Return (X, Y) of the center of cell containing provided text 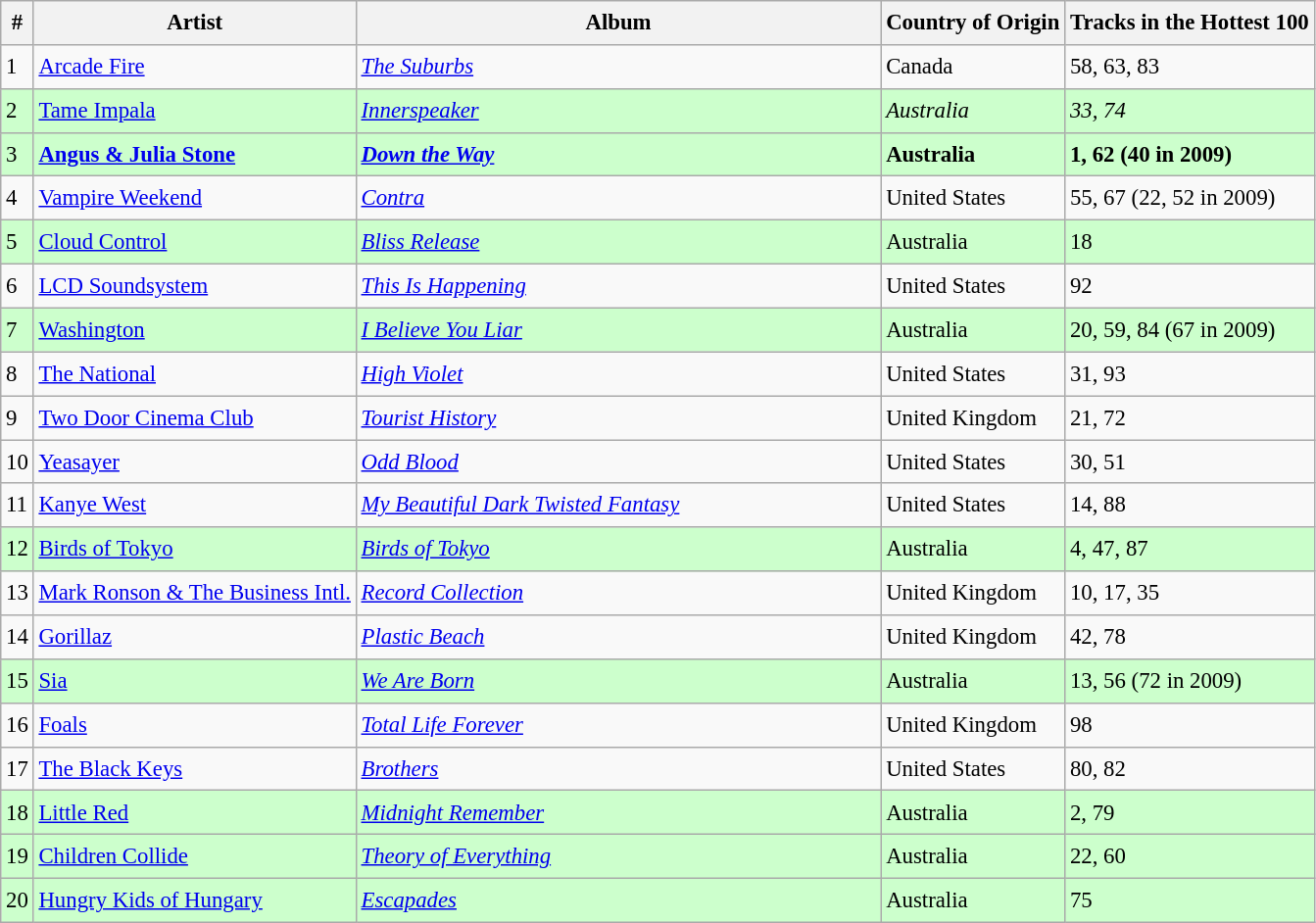
13 (18, 594)
3 (18, 155)
My Beautiful Dark Twisted Fantasy (618, 506)
We Are Born (618, 682)
Odd Blood (618, 462)
Escapades (618, 901)
20 (18, 901)
2, 79 (1190, 813)
Midnight Remember (618, 813)
Two Door Cinema Club (194, 417)
16 (18, 725)
Arcade Fire (194, 67)
Vampire Weekend (194, 198)
92 (1190, 286)
6 (18, 286)
7 (18, 329)
2 (18, 112)
75 (1190, 901)
Yeasayer (194, 462)
# (18, 24)
This Is Happening (618, 286)
15 (18, 682)
I Believe You Liar (618, 329)
Hungry Kids of Hungary (194, 901)
Bliss Release (618, 243)
98 (1190, 725)
Innerspeaker (618, 112)
Plastic Beach (618, 637)
31, 93 (1190, 374)
Album (618, 24)
58, 63, 83 (1190, 67)
5 (18, 243)
1 (18, 67)
22, 60 (1190, 856)
The National (194, 374)
The Suburbs (618, 67)
Kanye West (194, 506)
55, 67 (22, 52 in 2009) (1190, 198)
10 (18, 462)
Artist (194, 24)
4 (18, 198)
8 (18, 374)
Gorillaz (194, 637)
10, 17, 35 (1190, 594)
1, 62 (40 in 2009) (1190, 155)
Contra (618, 198)
Tourist History (618, 417)
14 (18, 637)
9 (18, 417)
Tame Impala (194, 112)
Brothers (618, 768)
Theory of Everything (618, 856)
17 (18, 768)
21, 72 (1190, 417)
Little Red (194, 813)
20, 59, 84 (67 in 2009) (1190, 329)
4, 47, 87 (1190, 549)
42, 78 (1190, 637)
Angus & Julia Stone (194, 155)
Tracks in the Hottest 100 (1190, 24)
Washington (194, 329)
33, 74 (1190, 112)
LCD Soundsystem (194, 286)
14, 88 (1190, 506)
Cloud Control (194, 243)
80, 82 (1190, 768)
Sia (194, 682)
19 (18, 856)
Foals (194, 725)
Mark Ronson & The Business Intl. (194, 594)
11 (18, 506)
13, 56 (72 in 2009) (1190, 682)
Canada (973, 67)
Total Life Forever (618, 725)
30, 51 (1190, 462)
Down the Way (618, 155)
Record Collection (618, 594)
The Black Keys (194, 768)
12 (18, 549)
Country of Origin (973, 24)
Children Collide (194, 856)
High Violet (618, 374)
